Pinpoint the cell where the given text exists, returning its [x, y] midpoint coordinate. 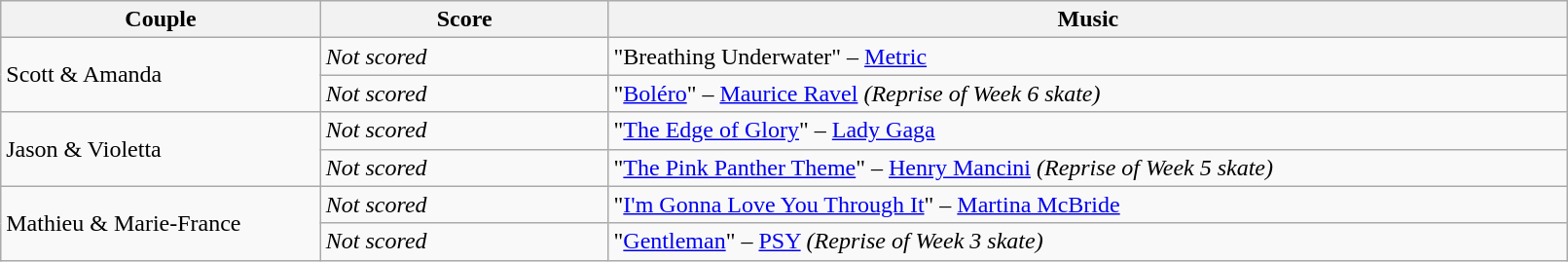
Score [464, 19]
Couple [162, 19]
"The Edge of Glory" – Lady Gaga [1088, 131]
Mathieu & Marie-France [162, 223]
"I'm Gonna Love You Through It" – Martina McBride [1088, 205]
"The Pink Panther Theme" – Henry Mancini (Reprise of Week 5 skate) [1088, 168]
Music [1088, 19]
Jason & Violetta [162, 149]
"Boléro" – Maurice Ravel (Reprise of Week 6 skate) [1088, 94]
Scott & Amanda [162, 75]
"Breathing Underwater" – Metric [1088, 56]
"Gentleman" – PSY (Reprise of Week 3 skate) [1088, 242]
